Search for the cell housing the specified text and yield its (X, Y) center coordinate. 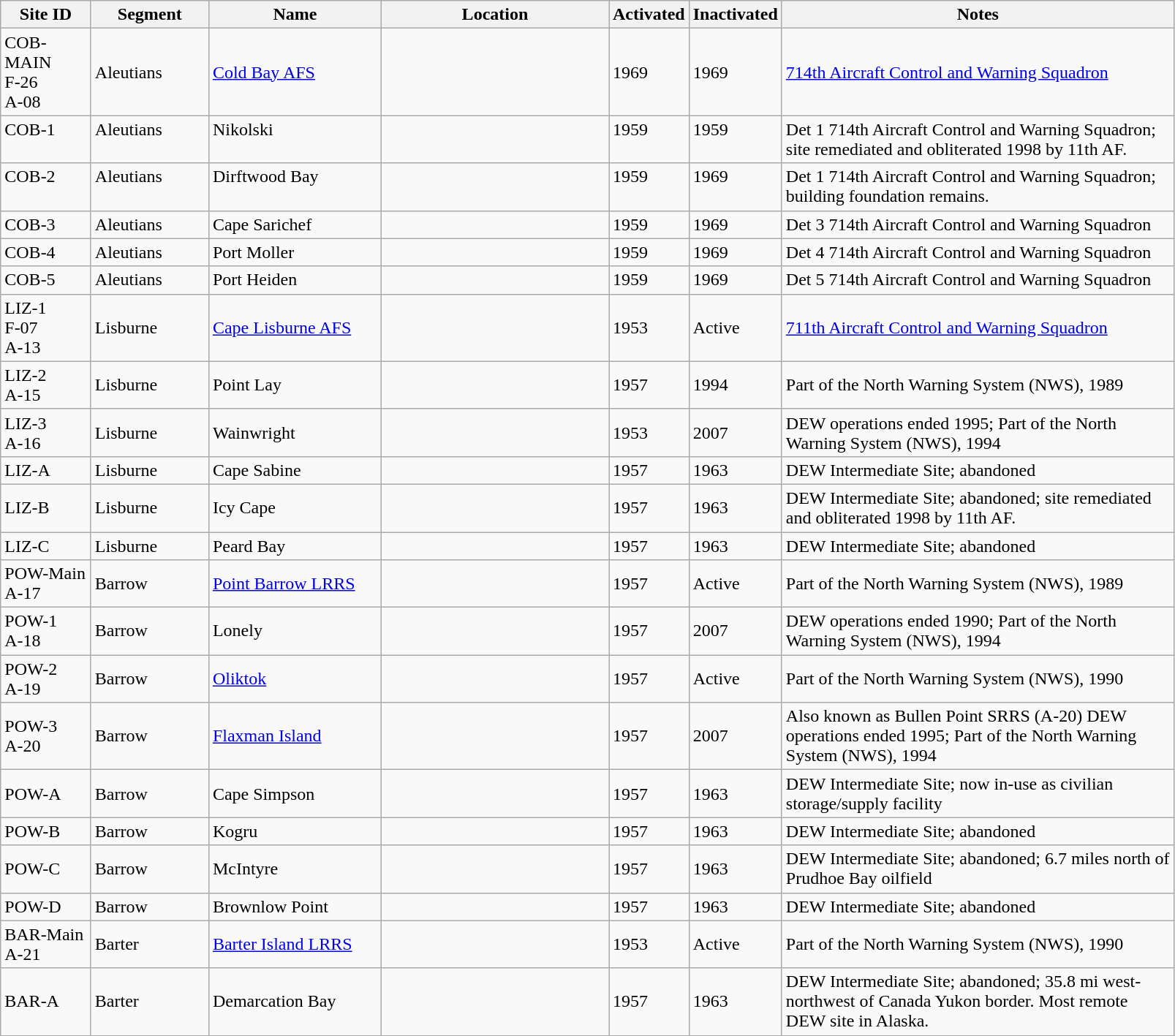
Activated (649, 15)
LIZ-A (46, 470)
Det 3 714th Aircraft Control and Warning Squadron (978, 224)
LIZ-2A-15 (46, 385)
DEW Intermediate Site; now in-use as civilian storage/supply facility (978, 794)
COB-5 (46, 280)
DEW operations ended 1990; Part of the North Warning System (NWS), 1994 (978, 632)
LIZ-1F-07A-13 (46, 328)
COB-1 (46, 139)
Flaxman Island (295, 736)
COB-3 (46, 224)
Nikolski (295, 139)
Cold Bay AFS (295, 72)
Cape Sabine (295, 470)
DEW operations ended 1995; Part of the North Warning System (NWS), 1994 (978, 433)
Icy Cape (295, 507)
POW-A (46, 794)
1994 (736, 385)
Kogru (295, 831)
Wainwright (295, 433)
Det 4 714th Aircraft Control and Warning Squadron (978, 252)
Peard Bay (295, 546)
McIntyre (295, 869)
POW-1A-18 (46, 632)
Det 1 714th Aircraft Control and Warning Squadron; site remediated and obliterated 1998 by 11th AF. (978, 139)
Cape Simpson (295, 794)
Det 1 714th Aircraft Control and Warning Squadron; building foundation remains. (978, 187)
POW-3A-20 (46, 736)
711th Aircraft Control and Warning Squadron (978, 328)
Dirftwood Bay (295, 187)
COB-4 (46, 252)
Barter Island LRRS (295, 945)
LIZ-3A-16 (46, 433)
COB-MAINF-26A-08 (46, 72)
Port Heiden (295, 280)
DEW Intermediate Site; abandoned; 6.7 miles north of Prudhoe Bay oilfield (978, 869)
LIZ-B (46, 507)
Point Barrow LRRS (295, 583)
LIZ-C (46, 546)
Name (295, 15)
POW-B (46, 831)
Notes (978, 15)
Brownlow Point (295, 907)
BAR-A (46, 1002)
Demarcation Bay (295, 1002)
Site ID (46, 15)
Lonely (295, 632)
BAR-MainA-21 (46, 945)
DEW Intermediate Site; abandoned; 35.8 mi west-northwest of Canada Yukon border. Most remote DEW site in Alaska. (978, 1002)
POW-2A-19 (46, 678)
Segment (149, 15)
Cape Sarichef (295, 224)
Also known as Bullen Point SRRS (A-20) DEW operations ended 1995; Part of the North Warning System (NWS), 1994 (978, 736)
Inactivated (736, 15)
Det 5 714th Aircraft Control and Warning Squadron (978, 280)
Port Moller (295, 252)
Point Lay (295, 385)
POW-C (46, 869)
Oliktok (295, 678)
714th Aircraft Control and Warning Squadron (978, 72)
Location (494, 15)
POW-MainA-17 (46, 583)
DEW Intermediate Site; abandoned; site remediated and obliterated 1998 by 11th AF. (978, 507)
COB-2 (46, 187)
POW-D (46, 907)
Cape Lisburne AFS (295, 328)
